Find where the given text appears and provide that cell's center as (X, Y) coordinate. 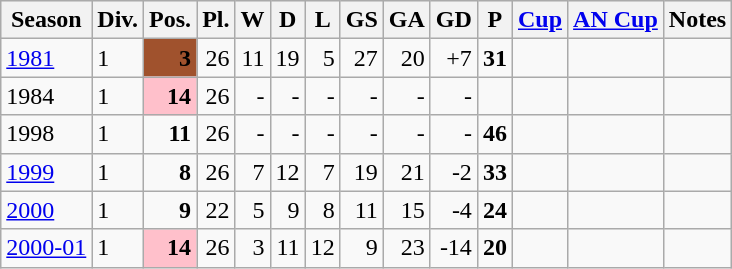
D (288, 20)
AN Cup (616, 20)
Div. (118, 20)
2000-01 (46, 248)
Cup (540, 20)
W (252, 20)
Pos. (170, 20)
2000 (46, 210)
1984 (46, 96)
+7 (454, 58)
L (322, 20)
1998 (46, 134)
33 (494, 172)
Season (46, 20)
-14 (454, 248)
15 (406, 210)
31 (494, 58)
Notes (697, 20)
1999 (46, 172)
24 (494, 210)
21 (406, 172)
-2 (454, 172)
23 (406, 248)
GS (362, 20)
27 (362, 58)
-4 (454, 210)
GD (454, 20)
46 (494, 134)
P (494, 20)
22 (216, 210)
1981 (46, 58)
GA (406, 20)
Pl. (216, 20)
